Determine the [x, y] coordinate at the center of the cell enclosing the given text.  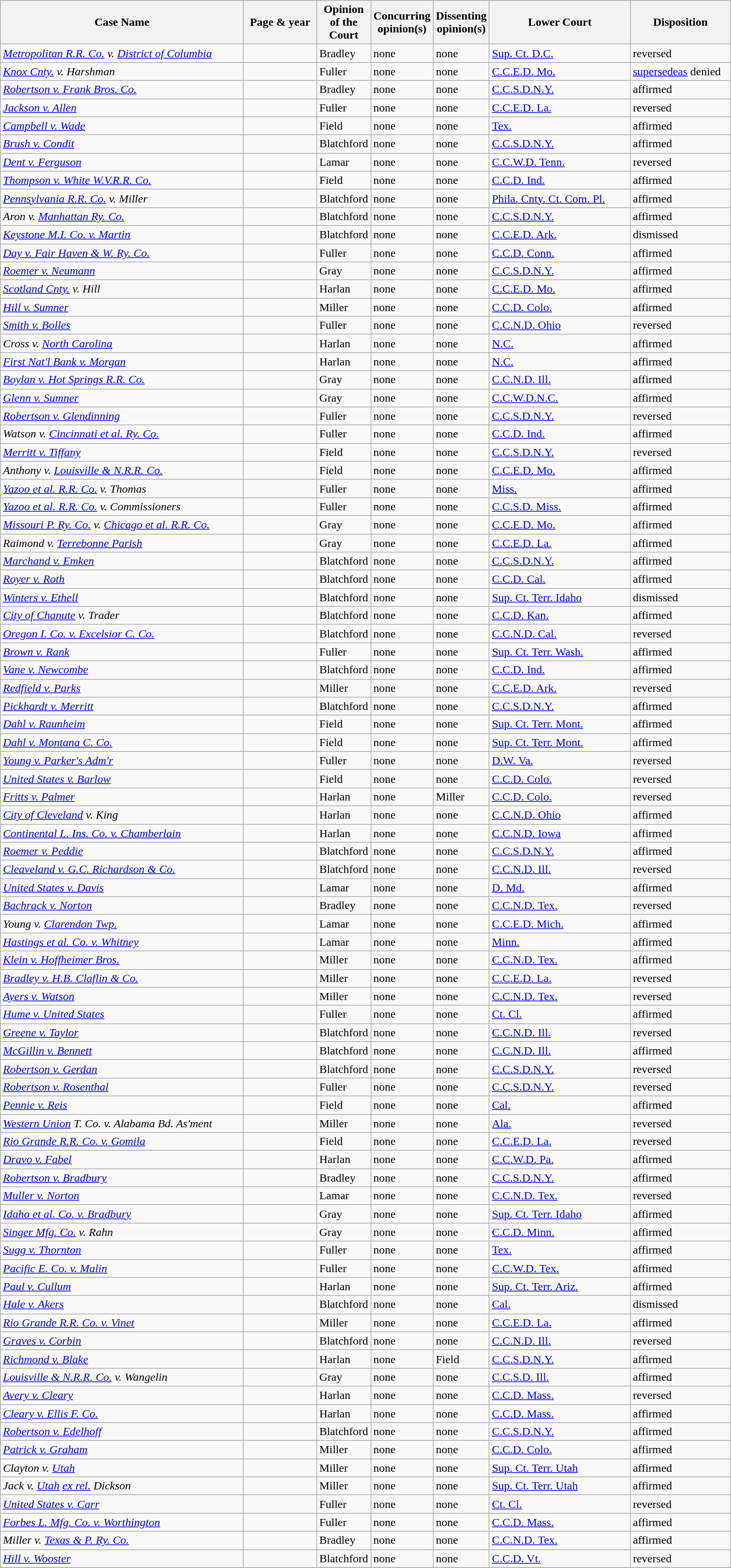
Sup. Ct. Terr. Ariz. [560, 1286]
Paul v. Cullum [122, 1286]
Ayers v. Watson [122, 996]
Hale v. Akers [122, 1305]
Smith v. Bolles [122, 325]
Patrick v. Graham [122, 1450]
Roemer v. Neumann [122, 271]
C.C.N.D. Cal. [560, 634]
Ala. [560, 1123]
City of Chanute v. Trader [122, 616]
Oregon I. Co. v. Excelsior C. Co. [122, 634]
Hill v. Sumner [122, 307]
Singer Mfg. Co. v. Rahn [122, 1232]
C.C.W.D. Tex. [560, 1268]
Metropolitan R.R. Co. v. District of Columbia [122, 53]
Cleaveland v. G.C. Richardson & Co. [122, 870]
C.C.E.D. Mich. [560, 924]
Young v. Clarendon Twp. [122, 924]
Idaho et al. Co. v. Bradbury [122, 1214]
Boylan v. Hot Springs R.R. Co. [122, 380]
Yazoo et al. R.R. Co. v. Thomas [122, 488]
Graves v. Corbin [122, 1341]
Missouri P. Ry. Co. v. Chicago et al. R.R. Co. [122, 525]
Disposition [680, 22]
Pickhardt v. Merritt [122, 706]
Robertson v. Edelhoff [122, 1432]
Rio Grande R.R. Co. v. Gomila [122, 1142]
Jack v. Utah ex rel. Dickson [122, 1486]
Lower Court [560, 22]
Merritt v. Tiffany [122, 452]
C.C.D. Conn. [560, 253]
McGillin v. Bennett [122, 1051]
Yazoo et al. R.R. Co. v. Commissioners [122, 506]
Knox Cnty. v. Harshman [122, 71]
Pennsylvania R.R. Co. v. Miller [122, 198]
Marchand v. Emken [122, 561]
Dahl v. Montana C. Co. [122, 742]
Young v. Parker's Adm'r [122, 760]
Robertson v. Glendinning [122, 416]
Robertson v. Gerdan [122, 1069]
United States v. Davis [122, 888]
Robertson v. Frank Bros. Co. [122, 90]
Forbes L. Mfg. Co. v. Worthington [122, 1522]
Bachrack v. Norton [122, 906]
C.C.D. Minn. [560, 1232]
Anthony v. Louisville & N.R.R. Co. [122, 470]
C.C.N.D. Iowa [560, 833]
C.C.S.D. Miss. [560, 506]
Minn. [560, 942]
Rio Grande R.R. Co. v. Vinet [122, 1323]
Hume v. United States [122, 1014]
Watson v. Cincinnati et al. Ry. Co. [122, 434]
Klein v. Hoffheimer Bros. [122, 960]
Avery v. Cleary [122, 1395]
C.C.W.D. Pa. [560, 1160]
Bradley v. H.B. Claflin & Co. [122, 978]
Miss. [560, 488]
Richmond v. Blake [122, 1359]
Cross v. North Carolina [122, 344]
Scotland Cnty. v. Hill [122, 289]
United States v. Carr [122, 1504]
C.C.W.D. Tenn. [560, 162]
Western Union T. Co. v. Alabama Bd. As'ment [122, 1123]
C.C.W.D.N.C. [560, 398]
First Nat'l Bank v. Morgan [122, 362]
Brown v. Rank [122, 652]
Clayton v. Utah [122, 1468]
C.C.S.D. Ill. [560, 1377]
D.W. Va. [560, 760]
Page & year [280, 22]
Greene v. Taylor [122, 1032]
Royer v. Roth [122, 579]
Vane v. Newcombe [122, 670]
Case Name [122, 22]
Sup. Ct. D.C. [560, 53]
Sugg v. Thornton [122, 1250]
Concurring opinion(s) [402, 22]
Continental L. Ins. Co. v. Chamberlain [122, 833]
Pacific E. Co. v. Malin [122, 1268]
Miller v. Texas & P. Ry. Co. [122, 1540]
City of Cleveland v. King [122, 815]
Cleary v. Ellis F. Co. [122, 1414]
D. Md. [560, 888]
Winters v. Ethell [122, 597]
Redfield v. Parks [122, 688]
Muller v. Norton [122, 1196]
C.C.D. Cal. [560, 579]
Day v. Fair Haven & W. Ry. Co. [122, 253]
Brush v. Condit [122, 144]
Aron v. Manhattan Ry. Co. [122, 216]
C.C.D. Kan. [560, 616]
Campbell v. Wade [122, 126]
Roemer v. Peddie [122, 851]
supersedeas denied [680, 71]
Thompson v. White W.V.R.R. Co. [122, 180]
Fritts v. Palmer [122, 797]
Dravo v. Fabel [122, 1160]
C.C.D. Vt. [560, 1558]
Hastings et al. Co. v. Whitney [122, 942]
Glenn v. Sumner [122, 398]
Sup. Ct. Terr. Wash. [560, 652]
Hill v. Wooster [122, 1558]
Jackson v. Allen [122, 108]
Dent v. Ferguson [122, 162]
Pennie v. Reis [122, 1105]
Dissenting opinion(s) [461, 22]
Raimond v. Terrebonne Parish [122, 543]
Phila. Cnty. Ct. Com. Pl. [560, 198]
Robertson v. Bradbury [122, 1178]
Keystone M.I. Co. v. Martin [122, 234]
Dahl v. Raunheim [122, 724]
Louisville & N.R.R. Co. v. Wangelin [122, 1377]
United States v. Barlow [122, 779]
Opinion of the Court [344, 22]
Robertson v. Rosenthal [122, 1087]
